Output the [x, y] coordinate of the center of the cell containing the given text.  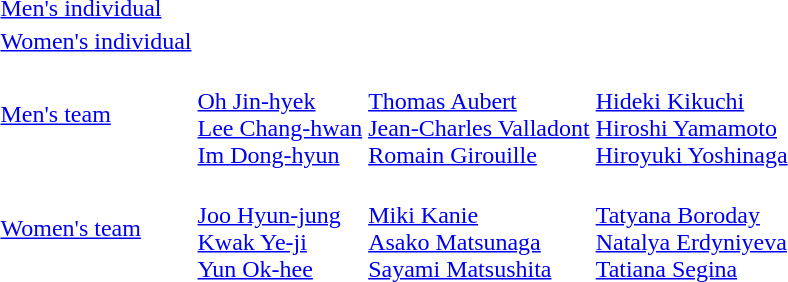
Thomas Aubert Jean-Charles Valladont Romain Girouille [480, 114]
Oh Jin-hyek Lee Chang-hwan Im Dong-hyun [280, 114]
